Determine the (x, y) coordinate at the center of the cell enclosing the given text.  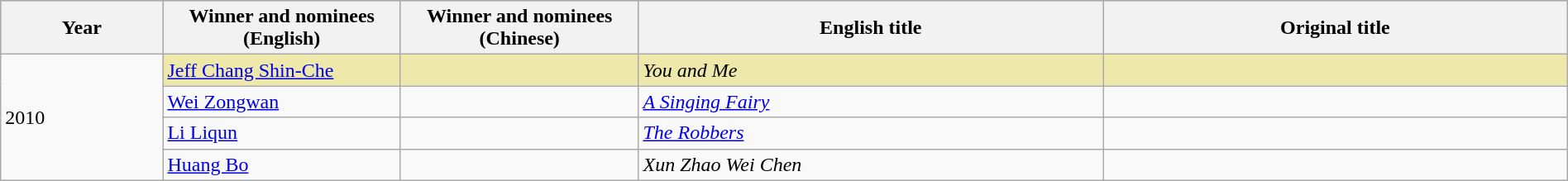
2010 (82, 117)
Winner and nominees(English) (282, 28)
English title (871, 28)
Huang Bo (282, 164)
Xun Zhao Wei Chen (871, 164)
Year (82, 28)
You and Me (871, 70)
Li Liqun (282, 133)
Winner and nominees(Chinese) (519, 28)
A Singing Fairy (871, 102)
Wei Zongwan (282, 102)
Original title (1336, 28)
Jeff Chang Shin-Che (282, 70)
The Robbers (871, 133)
